Output the [x, y] coordinate of the center of the cell containing the given text.  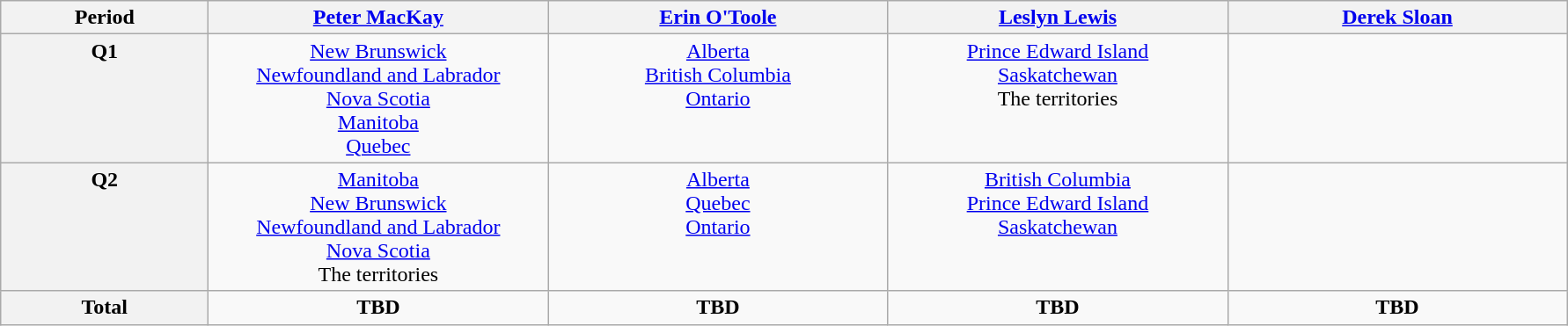
Q1 [105, 98]
ManitobaNew BrunswickNewfoundland and LabradorNova ScotiaThe territories [378, 227]
Erin O'Toole [718, 18]
New BrunswickNewfoundland and LabradorNova ScotiaManitobaQuebec [378, 98]
AlbertaBritish ColumbiaOntario [718, 98]
Leslyn Lewis [1058, 18]
Period [105, 18]
Prince Edward IslandSaskatchewanThe territories [1058, 98]
AlbertaQuebecOntario [718, 227]
Peter MacKay [378, 18]
Q2 [105, 227]
British ColumbiaPrince Edward IslandSaskatchewan [1058, 227]
Total [105, 308]
Derek Sloan [1397, 18]
